From the cell containing the given text, extract its center point as (x, y) coordinate. 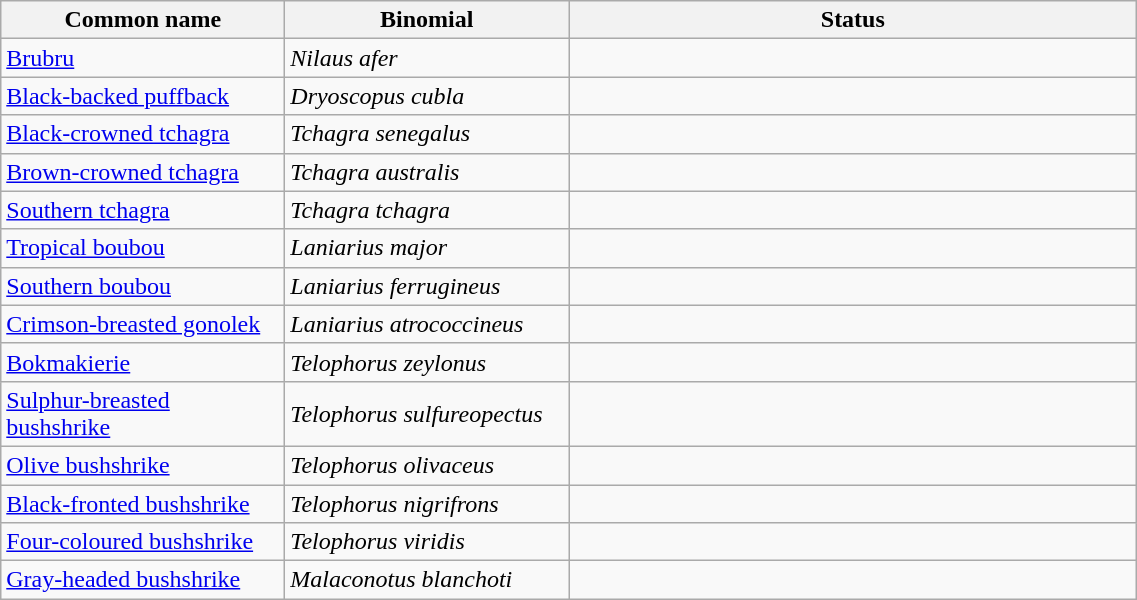
Dryoscopus cubla (427, 96)
Telophorus olivaceus (427, 465)
Tchagra australis (427, 172)
Southern boubou (143, 286)
Bokmakierie (143, 362)
Sulphur-breasted bushshrike (143, 414)
Telophorus zeylonus (427, 362)
Telophorus viridis (427, 542)
Tropical boubou (143, 248)
Crimson-breasted gonolek (143, 324)
Status (853, 20)
Malaconotus blanchoti (427, 580)
Laniarius atrococcineus (427, 324)
Laniarius ferrugineus (427, 286)
Gray-headed bushshrike (143, 580)
Tchagra tchagra (427, 210)
Tchagra senegalus (427, 134)
Brubru (143, 58)
Black-backed puffback (143, 96)
Brown-crowned tchagra (143, 172)
Binomial (427, 20)
Southern tchagra (143, 210)
Black-crowned tchagra (143, 134)
Black-fronted bushshrike (143, 503)
Common name (143, 20)
Four-coloured bushshrike (143, 542)
Telophorus nigrifrons (427, 503)
Nilaus afer (427, 58)
Telophorus sulfureopectus (427, 414)
Laniarius major (427, 248)
Olive bushshrike (143, 465)
